Pinpoint the cell where the given text exists, returning its [X, Y] midpoint coordinate. 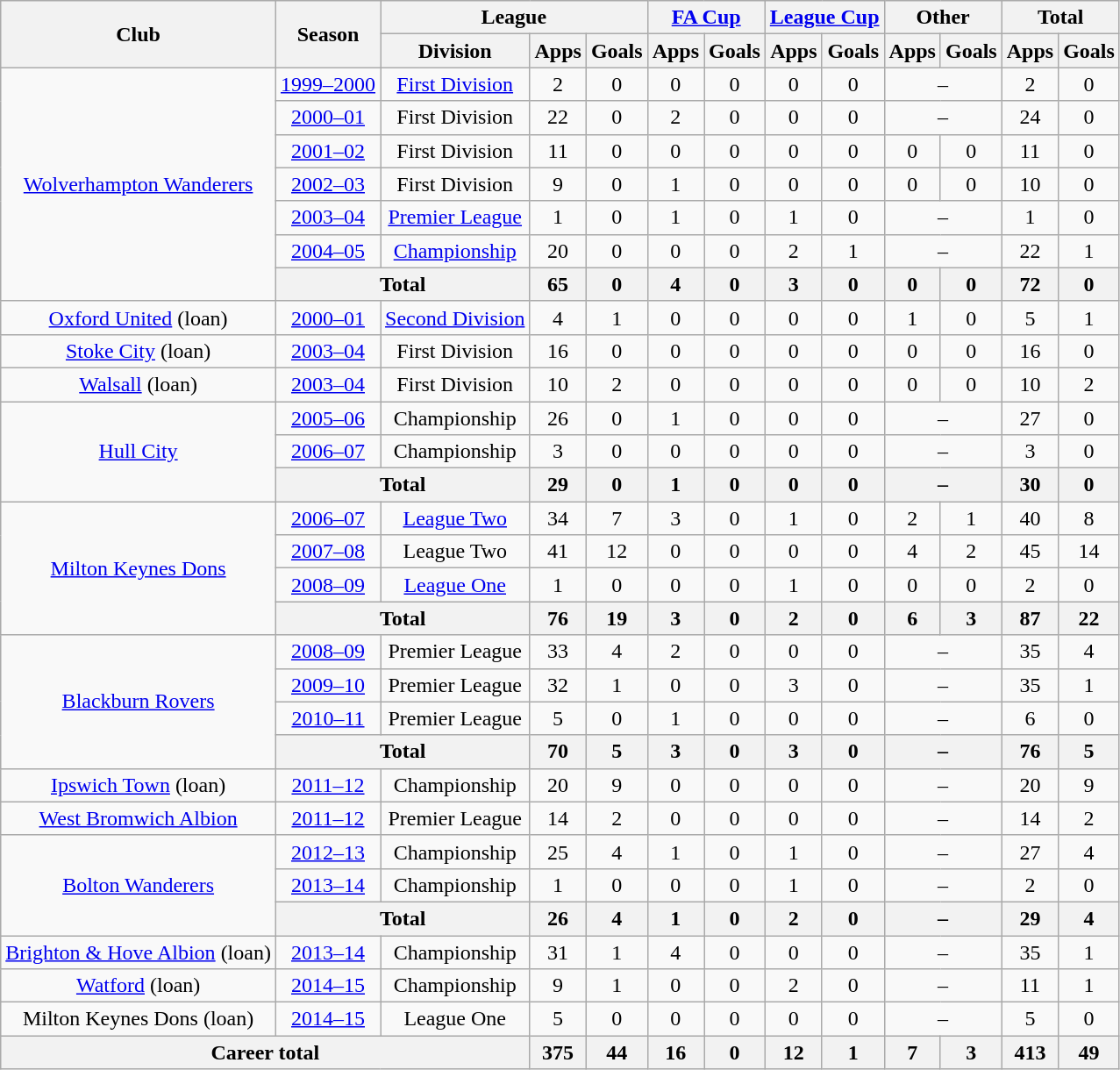
Bolton Wanderers [139, 885]
1999–2000 [328, 84]
Other [943, 18]
Blackburn Rovers [139, 702]
Milton Keynes Dons (loan) [139, 1019]
31 [558, 952]
65 [558, 284]
19 [617, 618]
Hull City [139, 452]
8 [1089, 518]
Career total [265, 1052]
72 [1030, 284]
49 [1089, 1052]
44 [617, 1052]
34 [558, 518]
Oxford United (loan) [139, 317]
Wolverhampton Wanderers [139, 184]
24 [1030, 118]
25 [558, 852]
413 [1030, 1052]
2001–02 [328, 151]
2007–08 [328, 552]
32 [558, 685]
2002–03 [328, 184]
Stoke City (loan) [139, 351]
41 [558, 552]
Milton Keynes Dons [139, 568]
2004–05 [328, 251]
40 [1030, 518]
League [514, 18]
87 [1030, 618]
30 [1030, 485]
2012–13 [328, 852]
FA Cup [706, 18]
2009–10 [328, 685]
2005–06 [328, 418]
33 [558, 652]
League Cup [824, 18]
70 [558, 752]
Second Division [455, 317]
Walsall (loan) [139, 384]
Club [139, 34]
45 [1030, 552]
Watford (loan) [139, 986]
Division [455, 51]
Ipswich Town (loan) [139, 785]
2010–11 [328, 718]
375 [558, 1052]
Brighton & Hove Albion (loan) [139, 952]
Season [328, 34]
West Bromwich Albion [139, 818]
